Search for the cell housing the specified text and yield its [x, y] center coordinate. 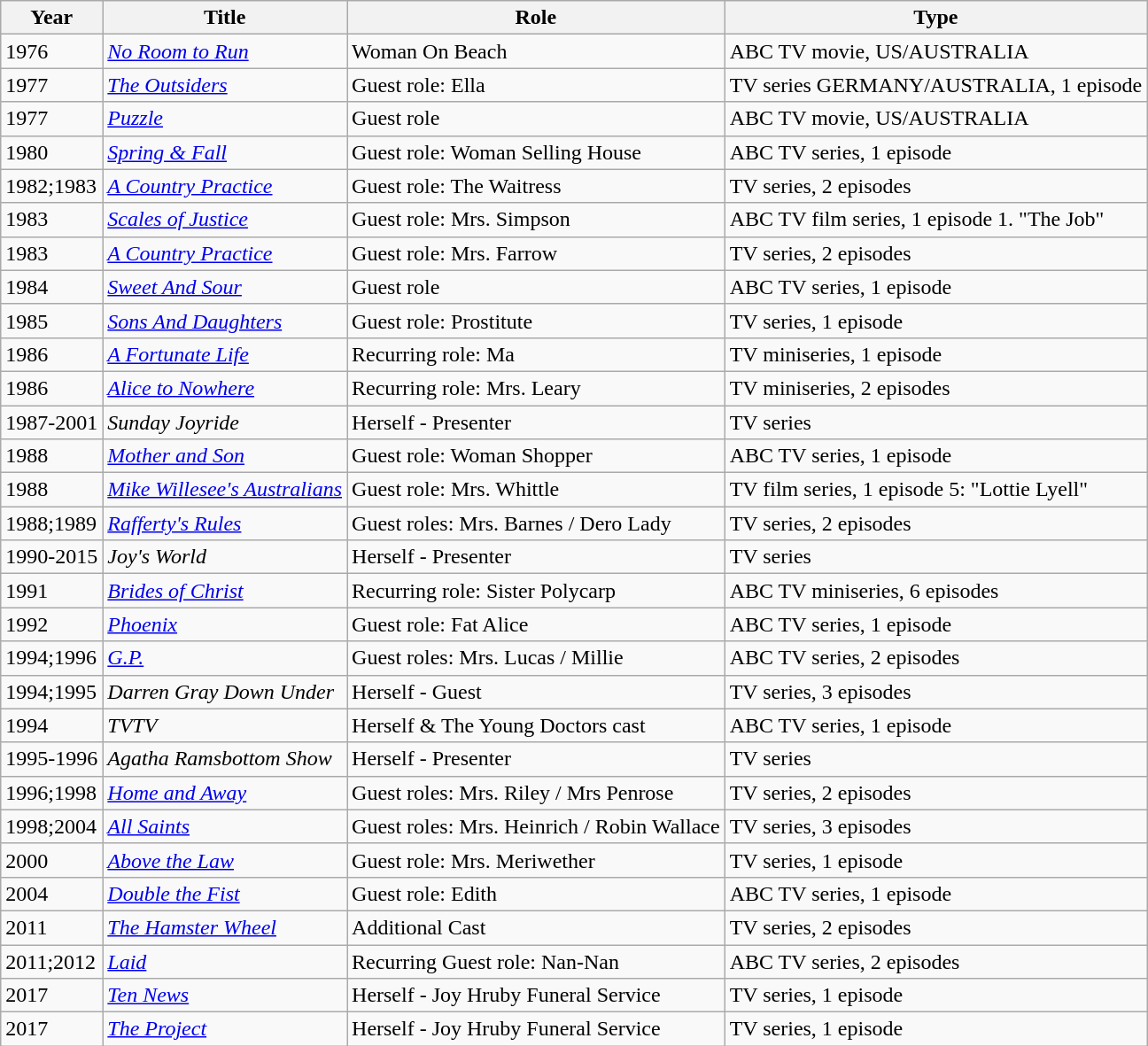
Guest role: Mrs. Meriwether [537, 860]
Additional Cast [537, 927]
1990-2015 [51, 557]
Guest role: Ella [537, 85]
Guest roles: Mrs. Riley / Mrs Penrose [537, 793]
Scales of Justice [225, 220]
1976 [51, 51]
TV film series, 1 episode 5: "Lottie Lyell" [935, 490]
TV miniseries, 1 episode [935, 354]
Title [225, 18]
The Project [225, 1029]
All Saints [225, 826]
Woman On Beach [537, 51]
ABC TV film series, 1 episode 1. "The Job" [935, 220]
1996;1998 [51, 793]
Alice to Nowhere [225, 388]
Year [51, 18]
Rafferty's Rules [225, 523]
Double the Fist [225, 894]
Brides of Christ [225, 591]
The Hamster Wheel [225, 927]
Type [935, 18]
Recurring role: Ma [537, 354]
1984 [51, 287]
Home and Away [225, 793]
1994 [51, 725]
Sunday Joyride [225, 422]
No Room to Run [225, 51]
Sons And Daughters [225, 321]
Darren Gray Down Under [225, 692]
Guest role: Woman Selling House [537, 152]
TVTV [225, 725]
Guest roles: Mrs. Barnes / Dero Lady [537, 523]
1985 [51, 321]
2011;2012 [51, 961]
Guest role: Edith [537, 894]
Spring & Fall [225, 152]
Puzzle [225, 119]
Role [537, 18]
Guest role: Mrs. Whittle [537, 490]
2004 [51, 894]
1992 [51, 624]
1998;2004 [51, 826]
Herself - Guest [537, 692]
Phoenix [225, 624]
Guest role: The Waitress [537, 186]
Guest role: Mrs. Farrow [537, 253]
1980 [51, 152]
Guest role: Fat Alice [537, 624]
1987-2001 [51, 422]
Herself & The Young Doctors cast [537, 725]
Recurring role: Mrs. Leary [537, 388]
The Outsiders [225, 85]
Recurring Guest role: Nan-Nan [537, 961]
A Fortunate Life [225, 354]
1994;1996 [51, 658]
Guest role: Woman Shopper [537, 456]
Recurring role: Sister Polycarp [537, 591]
1995-1996 [51, 759]
Guest roles: Mrs. Lucas / Millie [537, 658]
Sweet And Sour [225, 287]
Guest role: Prostitute [537, 321]
Mother and Son [225, 456]
Joy's World [225, 557]
ABC TV miniseries, 6 episodes [935, 591]
2000 [51, 860]
1994;1995 [51, 692]
TV series GERMANY/AUSTRALIA, 1 episode [935, 85]
G.P. [225, 658]
Ten News [225, 996]
1991 [51, 591]
Mike Willesee's Australians [225, 490]
Guest role: Mrs. Simpson [537, 220]
1988;1989 [51, 523]
Above the Law [225, 860]
Guest roles: Mrs. Heinrich / Robin Wallace [537, 826]
2011 [51, 927]
TV miniseries, 2 episodes [935, 388]
1982;1983 [51, 186]
Agatha Ramsbottom Show [225, 759]
Laid [225, 961]
